Return the (x, y) coordinate for the center point of the cell that contains the specified text.  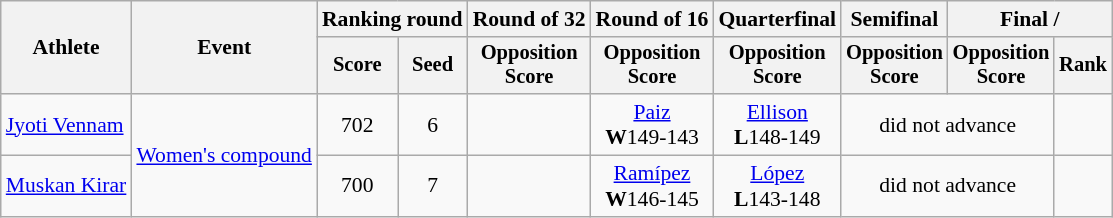
Round of 32 (530, 19)
Event (224, 48)
700 (358, 186)
Final / (1030, 19)
Athlete (66, 48)
Semifinal (894, 19)
PaizW149-143 (652, 124)
Jyoti Vennam (66, 124)
6 (433, 124)
Rank (1083, 66)
Muskan Kirar (66, 186)
EllisonL148-149 (777, 124)
Women's compound (224, 155)
Round of 16 (652, 19)
7 (433, 186)
RamípezW146-145 (652, 186)
Ranking round (392, 19)
LópezL143-148 (777, 186)
Quarterfinal (777, 19)
702 (358, 124)
Seed (433, 66)
Score (358, 66)
